Return (X, Y) of the center of cell containing provided text 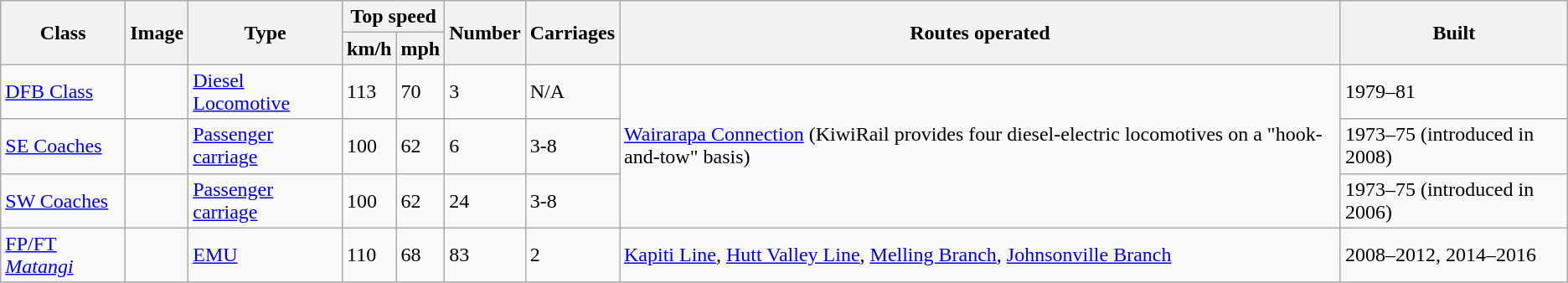
Type (266, 33)
Built (1454, 33)
Kapiti Line, Hutt Valley Line, Melling Branch, Johnsonville Branch (980, 255)
Diesel Locomotive (266, 92)
km/h (369, 49)
2 (572, 255)
SW Coaches (64, 201)
Number (485, 33)
24 (485, 201)
EMU (266, 255)
FP/FT Matangi (64, 255)
1979–81 (1454, 92)
Carriages (572, 33)
3 (485, 92)
Wairarapa Connection (KiwiRail provides four diesel-electric locomotives on a "hook-and-tow" basis) (980, 146)
N/A (572, 92)
70 (420, 92)
110 (369, 255)
68 (420, 255)
Top speed (394, 17)
6 (485, 146)
Class (64, 33)
113 (369, 92)
1973–75 (introduced in 2006) (1454, 201)
DFB Class (64, 92)
2008–2012, 2014–2016 (1454, 255)
Routes operated (980, 33)
83 (485, 255)
Image (157, 33)
mph (420, 49)
SE Coaches (64, 146)
1973–75 (introduced in 2008) (1454, 146)
